Scan for the cell matching the given text and deliver its (X, Y) coordinate at center. 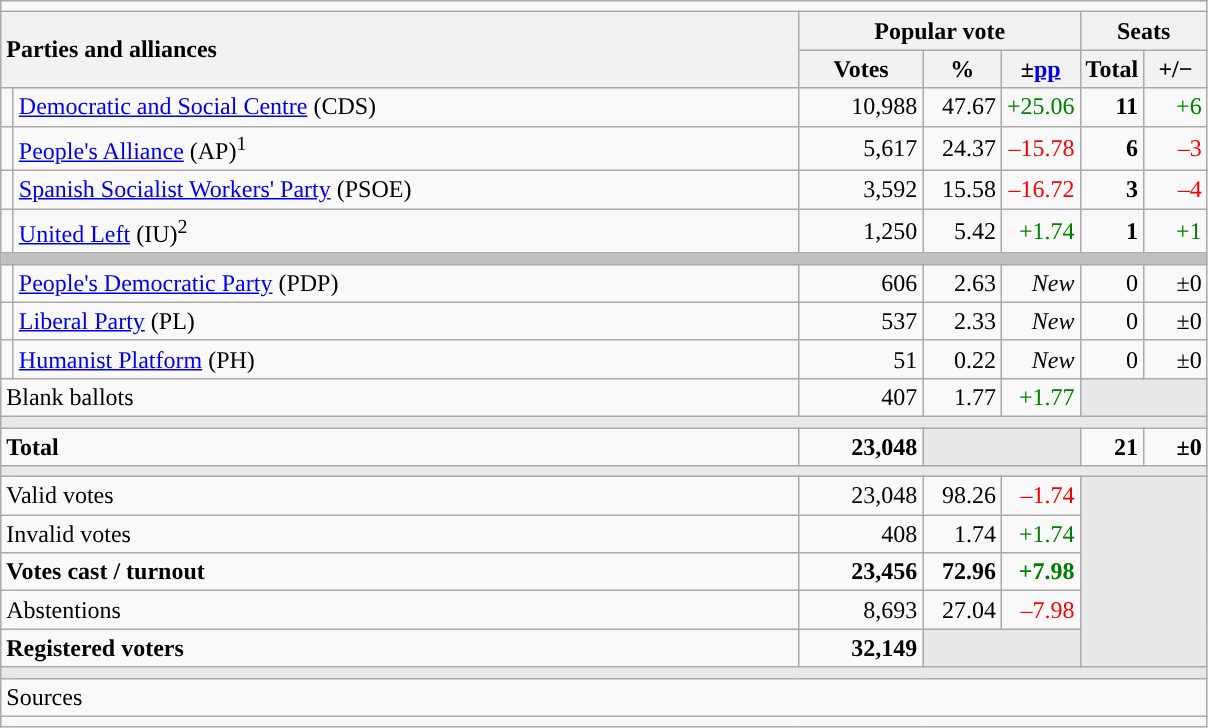
23,456 (861, 572)
3 (1112, 190)
+25.06 (1040, 107)
Invalid votes (400, 534)
47.67 (962, 107)
408 (861, 534)
Popular vote (940, 31)
United Left (IU)2 (406, 232)
5.42 (962, 232)
537 (861, 321)
People's Alliance (AP)1 (406, 148)
Humanist Platform (PH) (406, 359)
People's Democratic Party (PDP) (406, 283)
–15.78 (1040, 148)
1 (1112, 232)
–4 (1176, 190)
Valid votes (400, 496)
Seats (1144, 31)
Democratic and Social Centre (CDS) (406, 107)
Liberal Party (PL) (406, 321)
+/− (1176, 69)
+1 (1176, 232)
Votes cast / turnout (400, 572)
% (962, 69)
1.77 (962, 397)
±pp (1040, 69)
606 (861, 283)
10,988 (861, 107)
+6 (1176, 107)
+1.77 (1040, 397)
2.63 (962, 283)
98.26 (962, 496)
Sources (604, 697)
8,693 (861, 610)
Votes (861, 69)
–16.72 (1040, 190)
0.22 (962, 359)
11 (1112, 107)
–1.74 (1040, 496)
Abstentions (400, 610)
–3 (1176, 148)
407 (861, 397)
27.04 (962, 610)
Parties and alliances (400, 50)
24.37 (962, 148)
Registered voters (400, 648)
21 (1112, 447)
32,149 (861, 648)
51 (861, 359)
1,250 (861, 232)
15.58 (962, 190)
+7.98 (1040, 572)
Blank ballots (400, 397)
2.33 (962, 321)
Spanish Socialist Workers' Party (PSOE) (406, 190)
–7.98 (1040, 610)
5,617 (861, 148)
1.74 (962, 534)
6 (1112, 148)
3,592 (861, 190)
72.96 (962, 572)
